Provide the (x, y) coordinate of the cell's center where the given text is located.  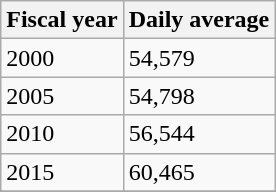
56,544 (199, 134)
Fiscal year (62, 20)
54,798 (199, 96)
2010 (62, 134)
2005 (62, 96)
Daily average (199, 20)
60,465 (199, 172)
2000 (62, 58)
54,579 (199, 58)
2015 (62, 172)
